Identify which cell holds the provided text, then report its (X, Y) central coordinate. 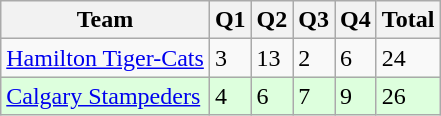
Q4 (356, 20)
13 (272, 58)
Total (408, 20)
Hamilton Tiger-Cats (106, 58)
Team (106, 20)
3 (230, 58)
Q2 (272, 20)
7 (314, 96)
2 (314, 58)
Calgary Stampeders (106, 96)
24 (408, 58)
Q1 (230, 20)
26 (408, 96)
4 (230, 96)
9 (356, 96)
Q3 (314, 20)
